Detect which cell encompasses the target text, then output its (X, Y) center coordinate. 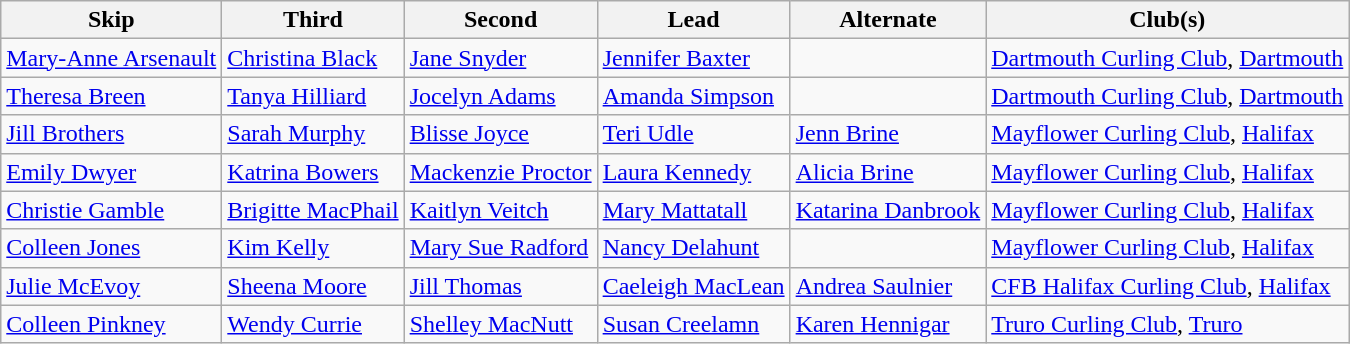
Mary-Anne Arsenault (112, 58)
Katrina Bowers (313, 172)
Sheena Moore (313, 286)
Club(s) (1168, 20)
Alternate (888, 20)
Laura Kennedy (694, 172)
Jill Brothers (112, 134)
Jenn Brine (888, 134)
Shelley MacNutt (500, 324)
Second (500, 20)
Katarina Danbrook (888, 210)
Sarah Murphy (313, 134)
Mary Sue Radford (500, 248)
Mary Mattatall (694, 210)
Jocelyn Adams (500, 96)
Truro Curling Club, Truro (1168, 324)
Julie McEvoy (112, 286)
Blisse Joyce (500, 134)
Wendy Currie (313, 324)
Kaitlyn Veitch (500, 210)
Colleen Pinkney (112, 324)
Jill Thomas (500, 286)
Jennifer Baxter (694, 58)
Tanya Hilliard (313, 96)
Nancy Delahunt (694, 248)
Theresa Breen (112, 96)
Lead (694, 20)
Colleen Jones (112, 248)
Jane Snyder (500, 58)
Teri Udle (694, 134)
Karen Hennigar (888, 324)
Emily Dwyer (112, 172)
CFB Halifax Curling Club, Halifax (1168, 286)
Caeleigh MacLean (694, 286)
Susan Creelamn (694, 324)
Kim Kelly (313, 248)
Alicia Brine (888, 172)
Skip (112, 20)
Amanda Simpson (694, 96)
Mackenzie Proctor (500, 172)
Third (313, 20)
Christina Black (313, 58)
Brigitte MacPhail (313, 210)
Christie Gamble (112, 210)
Andrea Saulnier (888, 286)
